Capture the cell that displays the provided text and extract its (x, y) central coordinate. 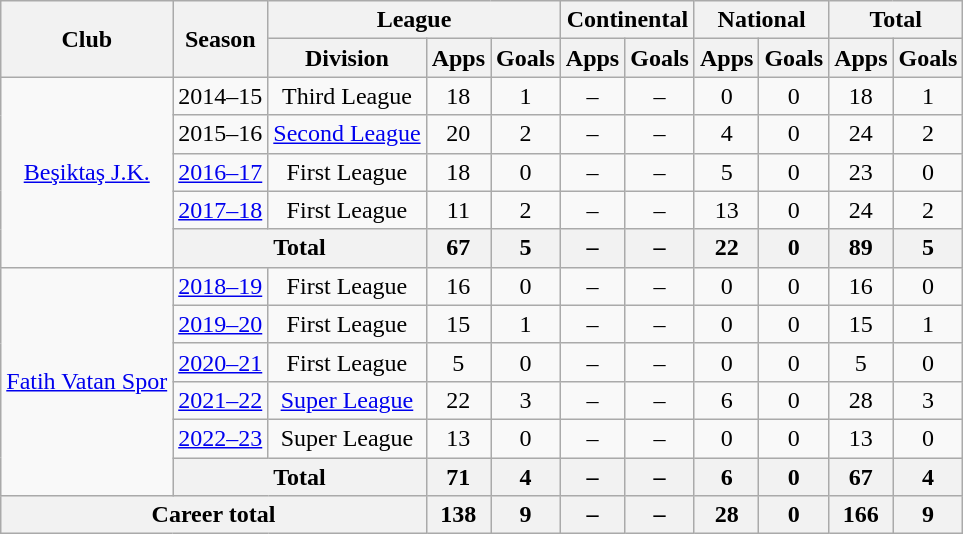
Division (347, 58)
Career total (214, 515)
11 (458, 210)
166 (861, 515)
2016–17 (220, 172)
National (761, 20)
2019–20 (220, 324)
138 (458, 515)
2022–23 (220, 438)
Second League (347, 134)
2021–22 (220, 400)
Season (220, 39)
Third League (347, 96)
2020–21 (220, 362)
2015–16 (220, 134)
Beşiktaş J.K. (87, 172)
Fatih Vatan Spor (87, 381)
89 (861, 248)
2014–15 (220, 96)
Continental (627, 20)
71 (458, 477)
2017–18 (220, 210)
League (414, 20)
23 (861, 172)
20 (458, 134)
2018–19 (220, 286)
Club (87, 39)
